Identify which cell holds the provided text, then report its (x, y) central coordinate. 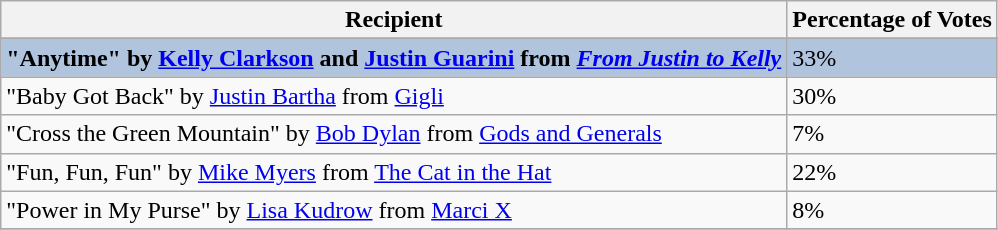
7% (892, 134)
8% (892, 210)
"Cross the Green Mountain" by Bob Dylan from Gods and Generals (394, 134)
"Fun, Fun, Fun" by Mike Myers from The Cat in the Hat (394, 172)
"Anytime" by Kelly Clarkson and Justin Guarini from From Justin to Kelly (394, 58)
Recipient (394, 20)
33% (892, 58)
22% (892, 172)
"Baby Got Back" by Justin Bartha from Gigli (394, 96)
30% (892, 96)
"Power in My Purse" by Lisa Kudrow from Marci X (394, 210)
Percentage of Votes (892, 20)
